Determine the [X, Y] coordinate at the center of the cell enclosing the given text.  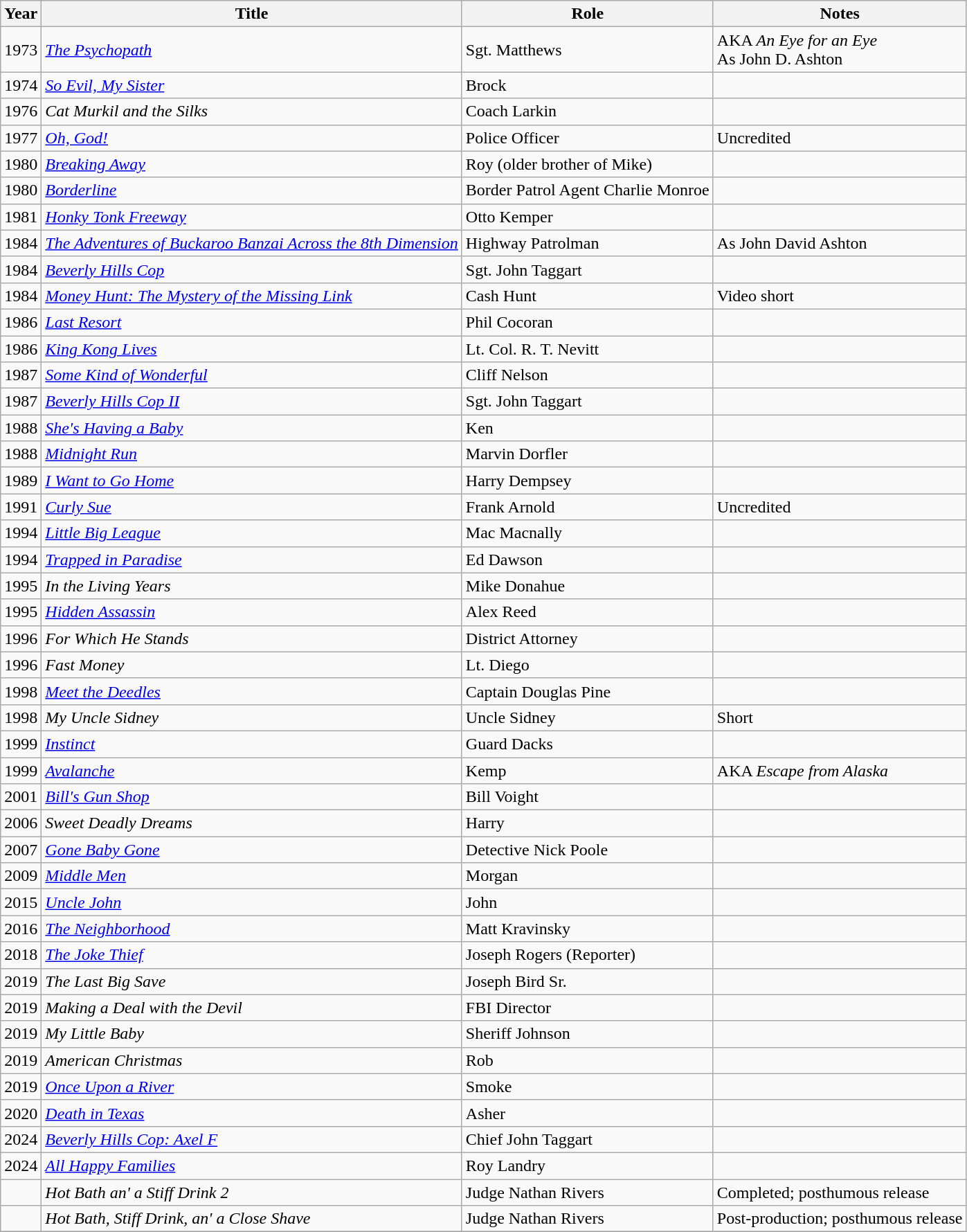
Morgan [587, 876]
1991 [21, 507]
1981 [21, 217]
Sweet Deadly Dreams [252, 823]
So Evil, My Sister [252, 85]
Cliff Nelson [587, 375]
Harry Dempsey [587, 481]
2016 [21, 929]
Borderline [252, 190]
Border Patrol Agent Charlie Monroe [587, 190]
Last Resort [252, 322]
Harry [587, 823]
2001 [21, 797]
1989 [21, 481]
Mac Macnally [587, 533]
I Want to Go Home [252, 481]
The Neighborhood [252, 929]
Short [840, 717]
Curly Sue [252, 507]
Video short [840, 296]
Uncle Sidney [587, 717]
2015 [21, 902]
Sgt. Matthews [587, 50]
Mike Donahue [587, 586]
Beverly Hills Cop: Axel F [252, 1139]
1976 [21, 111]
Sheriff Johnson [587, 1034]
Rob [587, 1060]
Fast Money [252, 665]
Post-production; posthumous release [840, 1219]
Chief John Taggart [587, 1139]
Beverly Hills Cop [252, 269]
American Christmas [252, 1060]
The Psychopath [252, 50]
Guard Dacks [587, 744]
Uncle John [252, 902]
Detective Nick Poole [587, 850]
All Happy Families [252, 1166]
Year [21, 14]
Avalanche [252, 771]
The Adventures of Buckaroo Banzai Across the 8th Dimension [252, 243]
Little Big League [252, 533]
Once Upon a River [252, 1087]
District Attorney [587, 639]
2009 [21, 876]
Instinct [252, 744]
Brock [587, 85]
Marvin Dorfler [587, 454]
Cat Murkil and the Silks [252, 111]
Midnight Run [252, 454]
Lt. Col. R. T. Nevitt [587, 348]
The Joke Thief [252, 955]
John [587, 902]
Bill Voight [587, 797]
Frank Arnold [587, 507]
1977 [21, 138]
Alex Reed [587, 612]
Hidden Assassin [252, 612]
Notes [840, 14]
Breaking Away [252, 164]
Police Officer [587, 138]
Trapped in Paradise [252, 560]
Lt. Diego [587, 665]
Gone Baby Gone [252, 850]
Making a Deal with the Devil [252, 1008]
Honky Tonk Freeway [252, 217]
Smoke [587, 1087]
For Which He Stands [252, 639]
Beverly Hills Cop II [252, 402]
2006 [21, 823]
Coach Larkin [587, 111]
2020 [21, 1113]
AKA Escape from Alaska [840, 771]
Roy (older brother of Mike) [587, 164]
Meet the Deedles [252, 691]
My Uncle Sidney [252, 717]
King Kong Lives [252, 348]
Ken [587, 428]
In the Living Years [252, 586]
Kemp [587, 771]
1974 [21, 85]
FBI Director [587, 1008]
Joseph Rogers (Reporter) [587, 955]
2007 [21, 850]
Hot Bath, Stiff Drink, an' a Close Shave [252, 1219]
Highway Patrolman [587, 243]
2018 [21, 955]
Joseph Bird Sr. [587, 981]
Oh, God! [252, 138]
Some Kind of Wonderful [252, 375]
Otto Kemper [587, 217]
Matt Kravinsky [587, 929]
Phil Cocoran [587, 322]
AKA An Eye for an EyeAs John D. Ashton [840, 50]
Cash Hunt [587, 296]
Hot Bath an' a Stiff Drink 2 [252, 1192]
1973 [21, 50]
Ed Dawson [587, 560]
Asher [587, 1113]
Captain Douglas Pine [587, 691]
The Last Big Save [252, 981]
Money Hunt: The Mystery of the Missing Link [252, 296]
Middle Men [252, 876]
Roy Landry [587, 1166]
As John David Ashton [840, 243]
Completed; posthumous release [840, 1192]
Title [252, 14]
Bill's Gun Shop [252, 797]
Death in Texas [252, 1113]
Role [587, 14]
She's Having a Baby [252, 428]
My Little Baby [252, 1034]
